Locate the cell with the specified text and output its (X, Y) center coordinate. 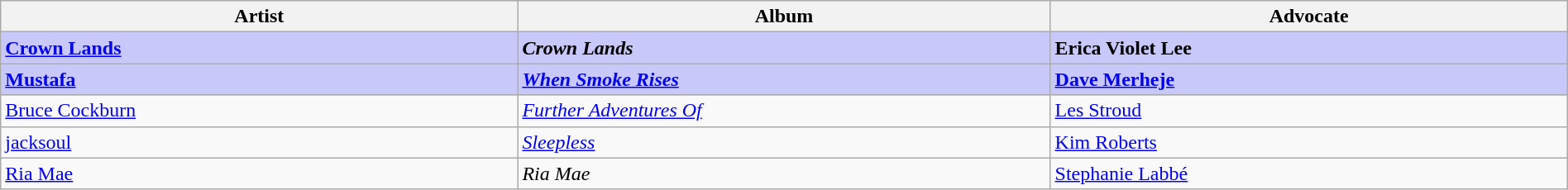
Mustafa (260, 79)
Album (784, 17)
Sleepless (784, 142)
Further Adventures Of (784, 111)
Les Stroud (1308, 111)
Stephanie Labbé (1308, 173)
Bruce Cockburn (260, 111)
jacksoul (260, 142)
Erica Violet Lee (1308, 48)
When Smoke Rises (784, 79)
Kim Roberts (1308, 142)
Dave Merheje (1308, 79)
Artist (260, 17)
Advocate (1308, 17)
